Find where the given text appears and provide that cell's center as (X, Y) coordinate. 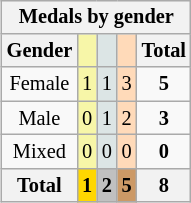
8 (164, 185)
Female (40, 84)
Mixed (40, 152)
Medals by gender (96, 17)
Gender (40, 51)
Male (40, 118)
